Provide the [x, y] coordinate of the cell's center where the given text is located.  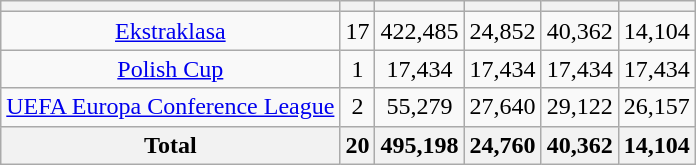
24,852 [502, 31]
UEFA Europa Conference League [170, 107]
24,760 [502, 145]
27,640 [502, 107]
Total [170, 145]
2 [358, 107]
Ekstraklasa [170, 31]
1 [358, 69]
422,485 [420, 31]
17 [358, 31]
495,198 [420, 145]
29,122 [580, 107]
20 [358, 145]
26,157 [656, 107]
Polish Cup [170, 69]
55,279 [420, 107]
